Extract the [x, y] coordinate from the center of the cell holding the provided text.  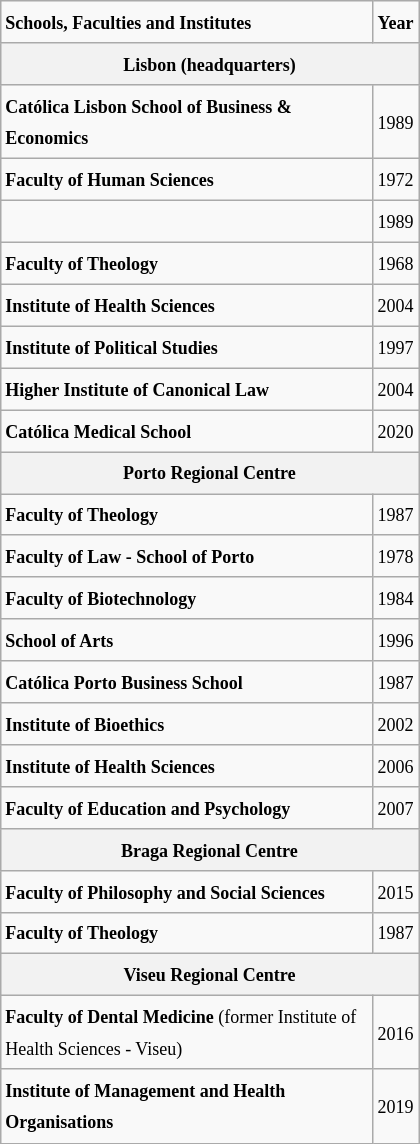
1996 [396, 640]
Schools, Faculties and Institutes [186, 22]
1972 [396, 180]
2002 [396, 724]
Faculty of Human Sciences [186, 180]
Higher Institute of Canonical Law [186, 389]
Year [396, 22]
Braga Regional Centre [209, 849]
Faculty of Biotechnology [186, 598]
1978 [396, 556]
Institute of Political Studies [186, 347]
2006 [396, 766]
1997 [396, 347]
Faculty of Philosophy and Social Sciences [186, 891]
Lisbon (headquarters) [209, 64]
2007 [396, 808]
Institute of Management and Health Organisations [186, 1106]
Faculty of Law - School of Porto [186, 556]
Porto Regional Centre [209, 473]
2019 [396, 1106]
1984 [396, 598]
2015 [396, 891]
Faculty of Education and Psychology [186, 808]
Católica Porto Business School [186, 682]
2016 [396, 1033]
School of Arts [186, 640]
2020 [396, 431]
Católica Lisbon School of Business & Economics [186, 122]
Católica Medical School [186, 431]
Institute of Bioethics [186, 724]
Viseu Regional Centre [209, 975]
1968 [396, 263]
Faculty of Dental Medicine (former Institute of Health Sciences - Viseu) [186, 1033]
